Find where the given text appears and provide that cell's center as [X, Y] coordinate. 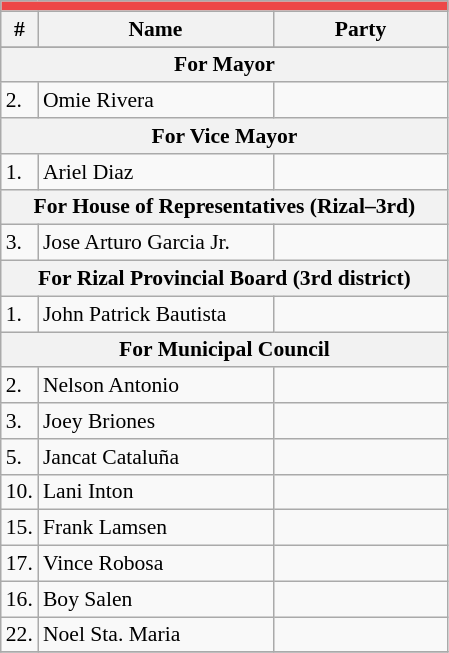
Ariel Diaz [156, 172]
Name [156, 29]
Frank Lamsen [156, 528]
John Patrick Bautista [156, 314]
For Vice Mayor [224, 136]
Nelson Antonio [156, 386]
For Mayor [224, 65]
For Rizal Provincial Board (3rd district) [224, 279]
Jancat Cataluña [156, 457]
17. [20, 564]
Jose Arturo Garcia Jr. [156, 243]
Vince Robosa [156, 564]
16. [20, 599]
Joey Briones [156, 421]
For House of Representatives (Rizal–3rd) [224, 207]
15. [20, 528]
Lani Inton [156, 492]
For Municipal Council [224, 350]
10. [20, 492]
# [20, 29]
Party [360, 29]
Boy Salen [156, 599]
22. [20, 635]
Omie Rivera [156, 101]
Noel Sta. Maria [156, 635]
5. [20, 457]
